Find where the given text appears and provide that cell's center as (X, Y) coordinate. 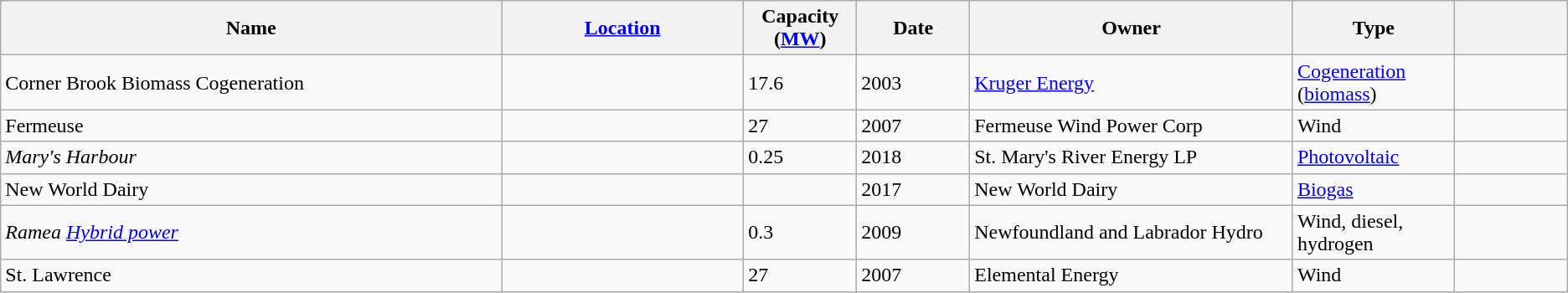
2018 (913, 157)
Newfoundland and Labrador Hydro (1132, 233)
St. Lawrence (251, 275)
2009 (913, 233)
0.3 (801, 233)
Type (1374, 28)
Cogeneration (biomass) (1374, 82)
St. Mary's River Energy LP (1132, 157)
Photovoltaic (1374, 157)
Elemental Energy (1132, 275)
Name (251, 28)
0.25 (801, 157)
Corner Brook Biomass Cogeneration (251, 82)
Capacity (MW) (801, 28)
Wind, diesel, hydrogen (1374, 233)
Fermeuse Wind Power Corp (1132, 126)
Ramea Hybrid power (251, 233)
Kruger Energy (1132, 82)
Date (913, 28)
17.6 (801, 82)
Location (623, 28)
Fermeuse (251, 126)
Biogas (1374, 189)
2003 (913, 82)
2017 (913, 189)
Owner (1132, 28)
Mary's Harbour (251, 157)
